Return [x, y] of the center of cell containing provided text 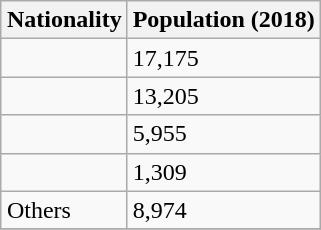
Others [64, 210]
5,955 [224, 134]
17,175 [224, 58]
1,309 [224, 172]
Nationality [64, 20]
Population (2018) [224, 20]
13,205 [224, 96]
8,974 [224, 210]
